From the cell containing the given text, extract its center point as (x, y) coordinate. 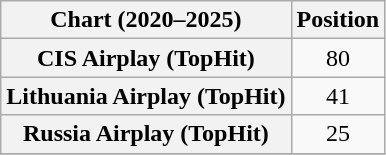
Lithuania Airplay (TopHit) (146, 96)
Russia Airplay (TopHit) (146, 134)
25 (338, 134)
80 (338, 58)
Chart (2020–2025) (146, 20)
Position (338, 20)
41 (338, 96)
CIS Airplay (TopHit) (146, 58)
